Extract the [X, Y] coordinate from the center of the cell holding the provided text.  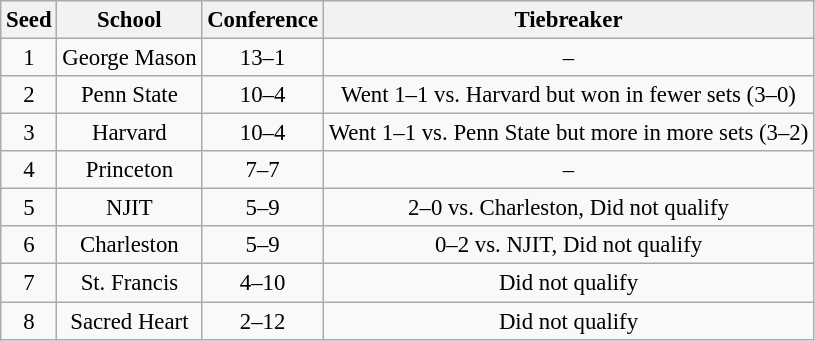
Penn State [130, 95]
1 [29, 58]
Went 1–1 vs. Penn State but more in more sets (3–2) [568, 133]
4–10 [263, 283]
Harvard [130, 133]
NJIT [130, 208]
3 [29, 133]
Princeton [130, 170]
0–2 vs. NJIT, Did not qualify [568, 245]
George Mason [130, 58]
St. Francis [130, 283]
7–7 [263, 170]
School [130, 20]
2–12 [263, 321]
Went 1–1 vs. Harvard but won in fewer sets (3–0) [568, 95]
8 [29, 321]
Seed [29, 20]
Conference [263, 20]
2–0 vs. Charleston, Did not qualify [568, 208]
2 [29, 95]
4 [29, 170]
Tiebreaker [568, 20]
13–1 [263, 58]
6 [29, 245]
5 [29, 208]
Charleston [130, 245]
Sacred Heart [130, 321]
7 [29, 283]
